Output the [X, Y] coordinate of the center of the cell containing the given text.  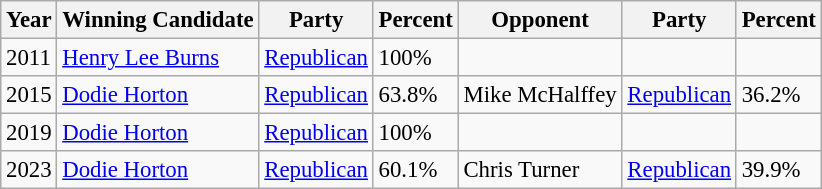
Year [29, 20]
Chris Turner [540, 170]
60.1% [416, 170]
2011 [29, 57]
39.9% [778, 170]
Mike McHalffey [540, 95]
2019 [29, 133]
Henry Lee Burns [158, 57]
Winning Candidate [158, 20]
63.8% [416, 95]
Opponent [540, 20]
2015 [29, 95]
36.2% [778, 95]
2023 [29, 170]
